Determine the [x, y] coordinate at the center of the cell enclosing the given text.  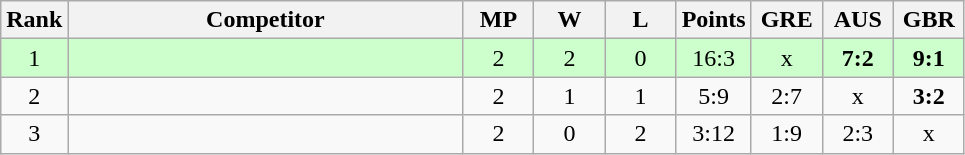
L [640, 20]
1:9 [786, 134]
7:2 [858, 58]
16:3 [714, 58]
9:1 [928, 58]
2:7 [786, 96]
Rank [34, 20]
3:12 [714, 134]
Points [714, 20]
2:3 [858, 134]
AUS [858, 20]
W [570, 20]
MP [498, 20]
GRE [786, 20]
GBR [928, 20]
3 [34, 134]
5:9 [714, 96]
3:2 [928, 96]
Competitor [266, 20]
